From the cell containing the given text, extract its center point as (x, y) coordinate. 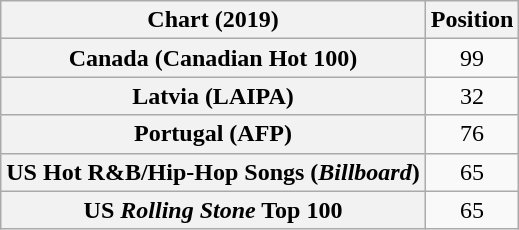
Position (472, 20)
Canada (Canadian Hot 100) (213, 58)
US Rolling Stone Top 100 (213, 210)
US Hot R&B/Hip-Hop Songs (Billboard) (213, 172)
76 (472, 134)
32 (472, 96)
Latvia (LAIPA) (213, 96)
Chart (2019) (213, 20)
Portugal (AFP) (213, 134)
99 (472, 58)
